Find where the given text appears and provide that cell's center as [X, Y] coordinate. 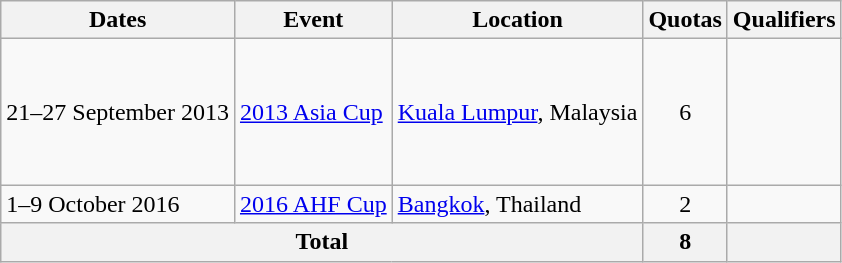
2016 AHF Cup [313, 204]
21–27 September 2013 [118, 112]
1–9 October 2016 [118, 204]
Dates [118, 20]
6 [685, 112]
2 [685, 204]
Event [313, 20]
Qualifiers [784, 20]
Bangkok, Thailand [518, 204]
Kuala Lumpur, Malaysia [518, 112]
Quotas [685, 20]
Location [518, 20]
2013 Asia Cup [313, 112]
8 [685, 242]
Total [322, 242]
